Capture the cell that displays the provided text and extract its [x, y] central coordinate. 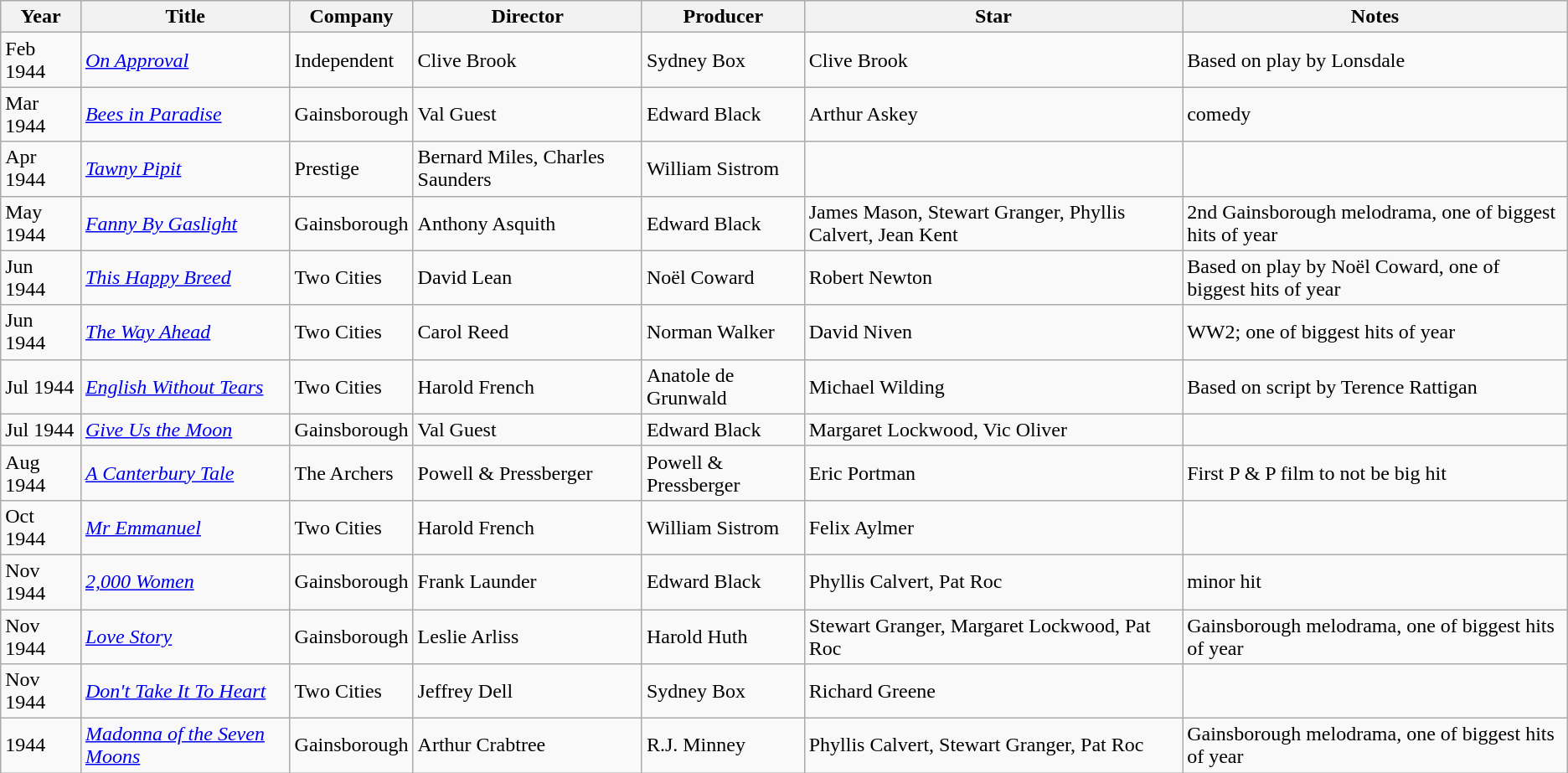
Jeffrey Dell [528, 692]
2,000 Women [185, 581]
First P & P film to not be big hit [1375, 472]
Eric Portman [993, 472]
Bees in Paradise [185, 114]
Arthur Crabtree [528, 745]
Love Story [185, 636]
The Archers [352, 472]
Richard Greene [993, 692]
Aug 1944 [41, 472]
Anatole de Grunwald [723, 387]
Felix Aylmer [993, 528]
Year [41, 17]
Carol Reed [528, 332]
Mr Emmanuel [185, 528]
WW2; one of biggest hits of year [1375, 332]
David Niven [993, 332]
Give Us the Moon [185, 430]
Noël Coward [723, 278]
English Without Tears [185, 387]
Tawny Pipit [185, 169]
Prestige [352, 169]
Based on play by Noël Coward, one of biggest hits of year [1375, 278]
Apr 1944 [41, 169]
This Happy Breed [185, 278]
May 1944 [41, 223]
Fanny By Gaslight [185, 223]
Stewart Granger, Margaret Lockwood, Pat Roc [993, 636]
Oct 1944 [41, 528]
Frank Launder [528, 581]
Margaret Lockwood, Vic Oliver [993, 430]
Based on script by Terence Rattigan [1375, 387]
Based on play by Lonsdale [1375, 60]
Anthony Asquith [528, 223]
Phyllis Calvert, Pat Roc [993, 581]
Robert Newton [993, 278]
Michael Wilding [993, 387]
Madonna of the Seven Moons [185, 745]
Mar 1944 [41, 114]
Phyllis Calvert, Stewart Granger, Pat Roc [993, 745]
On Approval [185, 60]
Company [352, 17]
Leslie Arliss [528, 636]
Feb 1944 [41, 60]
A Canterbury Tale [185, 472]
Producer [723, 17]
Title [185, 17]
The Way Ahead [185, 332]
Arthur Askey [993, 114]
minor hit [1375, 581]
Director [528, 17]
Harold Huth [723, 636]
Norman Walker [723, 332]
1944 [41, 745]
R.J. Minney [723, 745]
Don't Take It To Heart [185, 692]
Bernard Miles, Charles Saunders [528, 169]
Star [993, 17]
David Lean [528, 278]
2nd Gainsborough melodrama, one of biggest hits of year [1375, 223]
Notes [1375, 17]
James Mason, Stewart Granger, Phyllis Calvert, Jean Kent [993, 223]
Independent [352, 60]
comedy [1375, 114]
